Identify which cell holds the provided text, then report its [X, Y] central coordinate. 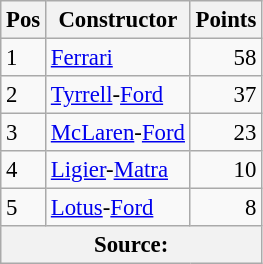
8 [226, 208]
Lotus-Ford [118, 208]
McLaren-Ford [118, 133]
37 [226, 95]
10 [226, 170]
4 [24, 170]
58 [226, 58]
Ligier-Matra [118, 170]
5 [24, 208]
Points [226, 20]
23 [226, 133]
Constructor [118, 20]
Tyrrell-Ford [118, 95]
1 [24, 58]
Source: [132, 245]
2 [24, 95]
3 [24, 133]
Pos [24, 20]
Ferrari [118, 58]
